Output the [X, Y] coordinate of the center of the cell containing the given text.  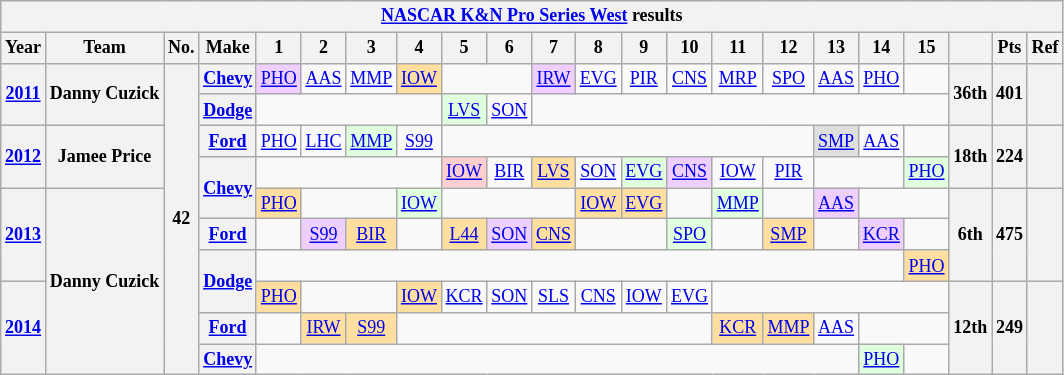
Pts [1010, 48]
No. [182, 48]
224 [1010, 156]
8 [598, 48]
18th [970, 156]
15 [926, 48]
Make [228, 48]
249 [1010, 328]
SLS [554, 296]
NASCAR K&N Pro Series West results [532, 16]
10 [690, 48]
MRP [738, 78]
2 [324, 48]
12 [788, 48]
13 [836, 48]
36th [970, 94]
11 [738, 48]
401 [1010, 94]
42 [182, 219]
2013 [24, 235]
L44 [464, 234]
9 [644, 48]
3 [372, 48]
7 [554, 48]
12th [970, 328]
14 [881, 48]
1 [278, 48]
Year [24, 48]
Ref [1045, 48]
Team [104, 48]
2012 [24, 156]
6th [970, 235]
2011 [24, 94]
5 [464, 48]
6 [510, 48]
2014 [24, 328]
Jamee Price [104, 156]
4 [420, 48]
475 [1010, 235]
LHC [324, 140]
